Search for the cell housing the specified text and yield its (x, y) center coordinate. 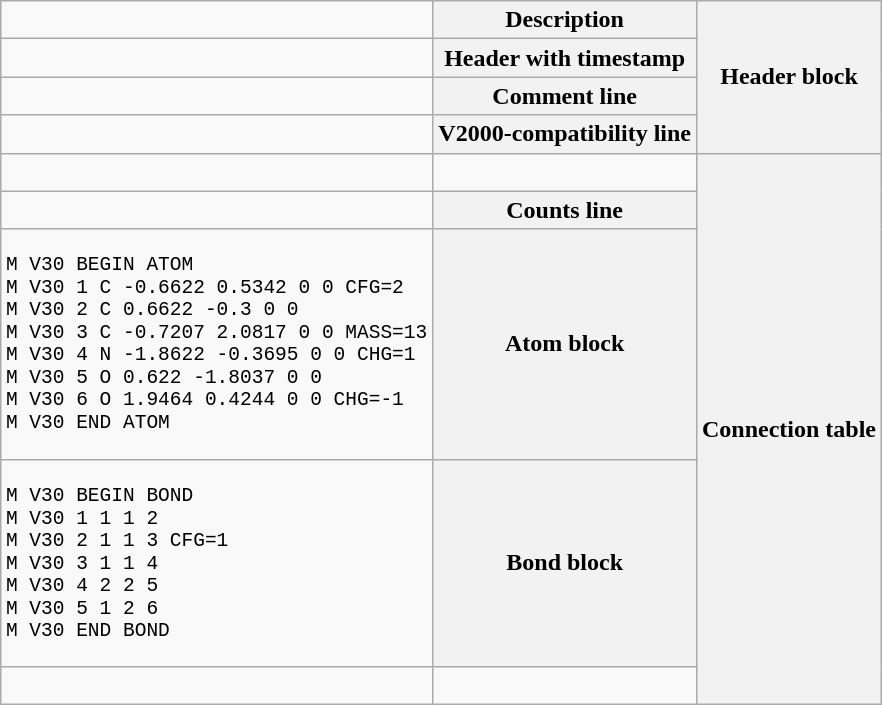
M V30 BEGIN BONDM V30 1 1 1 2M V30 2 1 1 3 CFG=1M V30 3 1 1 4M V30 4 2 2 5M V30 5 1 2 6M V30 END BOND (216, 563)
Connection table (788, 429)
Header block (788, 77)
Atom block (565, 344)
Comment line (565, 96)
V2000-compatibility line (565, 134)
Description (565, 20)
Counts line (565, 210)
Header with timestamp (565, 58)
Bond block (565, 563)
